Return (x, y) of the center of cell containing provided text 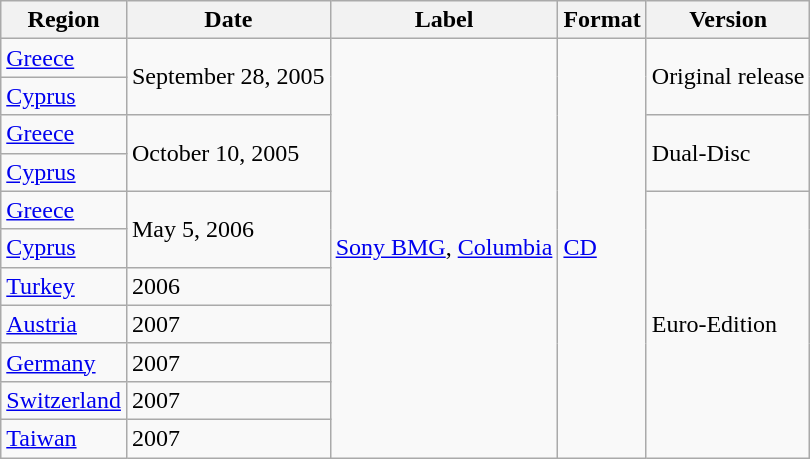
Sony BMG, Columbia (444, 248)
Format (602, 20)
2006 (228, 286)
Germany (64, 362)
September 28, 2005 (228, 77)
October 10, 2005 (228, 153)
Date (228, 20)
Region (64, 20)
Euro-Edition (728, 324)
Version (728, 20)
Original release (728, 77)
Label (444, 20)
CD (602, 248)
May 5, 2006 (228, 229)
Switzerland (64, 400)
Austria (64, 324)
Dual-Disc (728, 153)
Taiwan (64, 438)
Turkey (64, 286)
